Locate the cell with the specified text and output its (x, y) center coordinate. 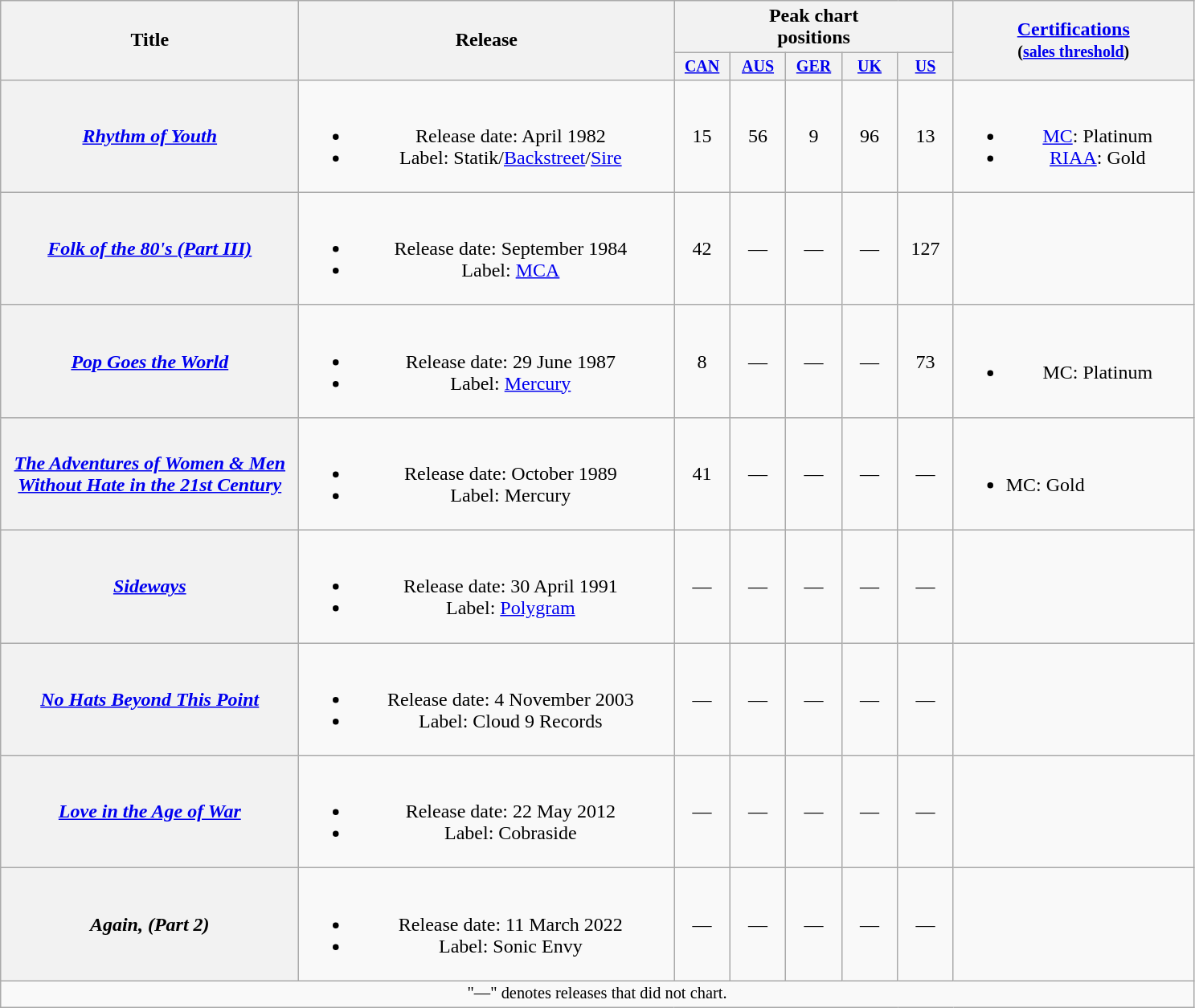
13 (926, 136)
Release date: 22 May 2012Label: Cobraside (487, 812)
9 (813, 136)
56 (757, 136)
The Adventures of Women & Men Without Hate in the 21st Century (149, 473)
"—" denotes releases that did not chart. (598, 994)
73 (926, 361)
AUS (757, 66)
Release date: 11 March 2022Label: Sonic Envy (487, 924)
Sideways (149, 587)
Release date: 29 June 1987Label: Mercury (487, 361)
Rhythm of Youth (149, 136)
Release date: 30 April 1991Label: Polygram (487, 587)
Release date: April 1982Label: Statik/Backstreet/Sire (487, 136)
MC: Platinum (1074, 361)
42 (702, 248)
Release (487, 40)
Pop Goes the World (149, 361)
Love in the Age of War (149, 812)
Release date: 4 November 2003Label: Cloud 9 Records (487, 699)
41 (702, 473)
MC: PlatinumRIAA: Gold (1074, 136)
US (926, 66)
CAN (702, 66)
Peak chartpositions (813, 27)
Release date: October 1989Label: Mercury (487, 473)
Release date: September 1984Label: MCA (487, 248)
UK (870, 66)
Again, (Part 2) (149, 924)
127 (926, 248)
MC: Gold (1074, 473)
8 (702, 361)
96 (870, 136)
GER (813, 66)
Certifications(sales threshold) (1074, 40)
No Hats Beyond This Point (149, 699)
15 (702, 136)
Title (149, 40)
Folk of the 80's (Part III) (149, 248)
